Pinpoint the cell where the given text exists, returning its [X, Y] midpoint coordinate. 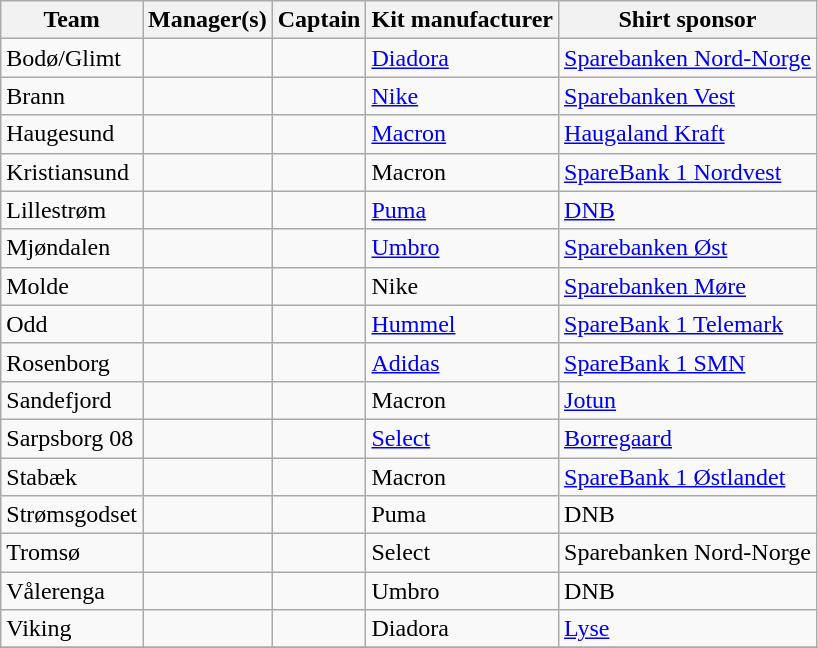
Hummel [462, 324]
Adidas [462, 362]
SpareBank 1 Telemark [688, 324]
Sarpsborg 08 [72, 438]
Mjøndalen [72, 248]
SpareBank 1 Nordvest [688, 172]
Kit manufacturer [462, 20]
Manager(s) [207, 20]
Haugesund [72, 134]
SpareBank 1 Østlandet [688, 477]
Captain [319, 20]
Viking [72, 629]
Lillestrøm [72, 210]
Vålerenga [72, 591]
Tromsø [72, 553]
Strømsgodset [72, 515]
Stabæk [72, 477]
Lyse [688, 629]
Shirt sponsor [688, 20]
Jotun [688, 400]
Sparebanken Møre [688, 286]
Sandefjord [72, 400]
Sparebanken Vest [688, 96]
Kristiansund [72, 172]
SpareBank 1 SMN [688, 362]
Sparebanken Øst [688, 248]
Bodø/Glimt [72, 58]
Brann [72, 96]
Borregaard [688, 438]
Haugaland Kraft [688, 134]
Odd [72, 324]
Rosenborg [72, 362]
Team [72, 20]
Molde [72, 286]
